From the cell containing the given text, extract its center point as [X, Y] coordinate. 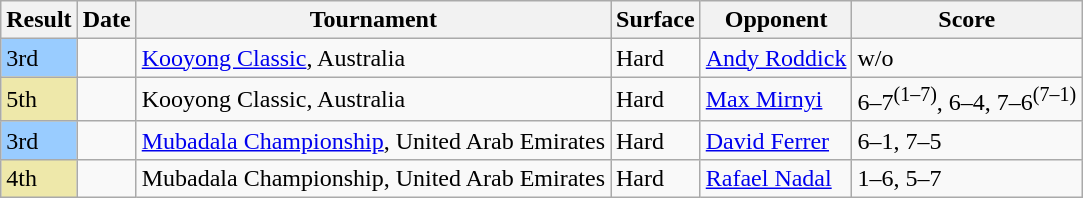
1–6, 5–7 [967, 178]
4th [39, 178]
6–1, 7–5 [967, 140]
Tournament [373, 20]
Score [967, 20]
5th [39, 100]
Max Mirnyi [776, 100]
Opponent [776, 20]
Surface [655, 20]
6–7(1–7), 6–4, 7–6(7–1) [967, 100]
David Ferrer [776, 140]
Result [39, 20]
Date [106, 20]
w/o [967, 58]
Andy Roddick [776, 58]
Rafael Nadal [776, 178]
